Capture the cell that displays the provided text and extract its (x, y) central coordinate. 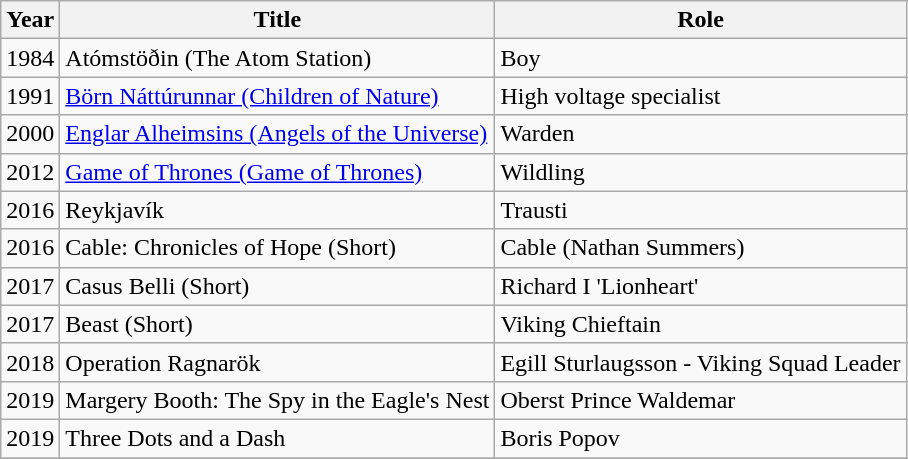
Richard I 'Lionheart' (700, 286)
Trausti (700, 210)
Wildling (700, 172)
2012 (30, 172)
Boris Popov (700, 438)
Title (278, 20)
Boy (700, 58)
Englar Alheimsins (Angels of the Universe) (278, 134)
Cable (Nathan Summers) (700, 248)
Cable: Chronicles of Hope (Short) (278, 248)
Oberst Prince Waldemar (700, 400)
2000 (30, 134)
Warden (700, 134)
Casus Belli (Short) (278, 286)
Reykjavík (278, 210)
Atómstöðin (The Atom Station) (278, 58)
2018 (30, 362)
Egill Sturlaugsson - Viking Squad Leader (700, 362)
Viking Chieftain (700, 324)
1991 (30, 96)
Margery Booth: The Spy in the Eagle's Nest (278, 400)
Operation Ragnarök (278, 362)
Beast (Short) (278, 324)
Börn Náttúrunnar (Children of Nature) (278, 96)
1984 (30, 58)
Game of Thrones (Game of Thrones) (278, 172)
High voltage specialist (700, 96)
Three Dots and a Dash (278, 438)
Role (700, 20)
Year (30, 20)
